Identify which cell holds the provided text, then report its [x, y] central coordinate. 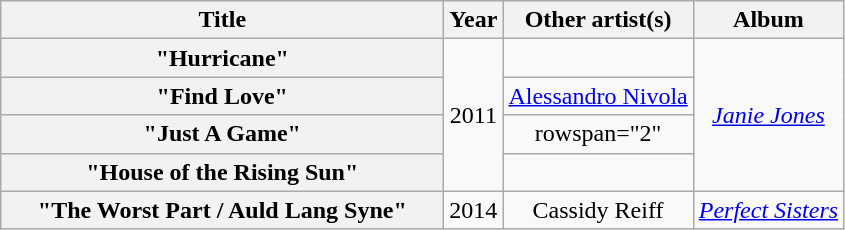
Alessandro Nivola [598, 96]
"The Worst Part / Auld Lang Syne" [222, 210]
Year [474, 20]
Janie Jones [768, 115]
2014 [474, 210]
Title [222, 20]
"Just A Game" [222, 134]
Other artist(s) [598, 20]
"House of the Rising Sun" [222, 172]
"Hurricane" [222, 58]
rowspan="2" [598, 134]
Album [768, 20]
Perfect Sisters [768, 210]
2011 [474, 115]
"Find Love" [222, 96]
Cassidy Reiff [598, 210]
